Find where the given text appears and provide that cell's center as (x, y) coordinate. 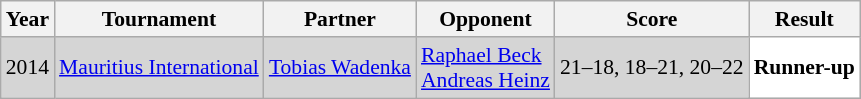
2014 (28, 68)
Tobias Wadenka (340, 68)
Runner-up (804, 68)
Score (652, 19)
21–18, 18–21, 20–22 (652, 68)
Partner (340, 19)
Opponent (486, 19)
Year (28, 19)
Tournament (159, 19)
Raphael Beck Andreas Heinz (486, 68)
Mauritius International (159, 68)
Result (804, 19)
